Locate the cell with the specified text and output its (X, Y) center coordinate. 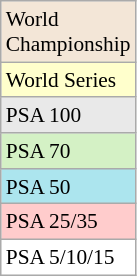
PSA 25/35 (68, 222)
PSA 5/10/15 (68, 258)
PSA 50 (68, 187)
World Series (68, 80)
World Championship (68, 32)
PSA 100 (68, 116)
PSA 70 (68, 151)
